Capture the cell that displays the provided text and extract its [x, y] central coordinate. 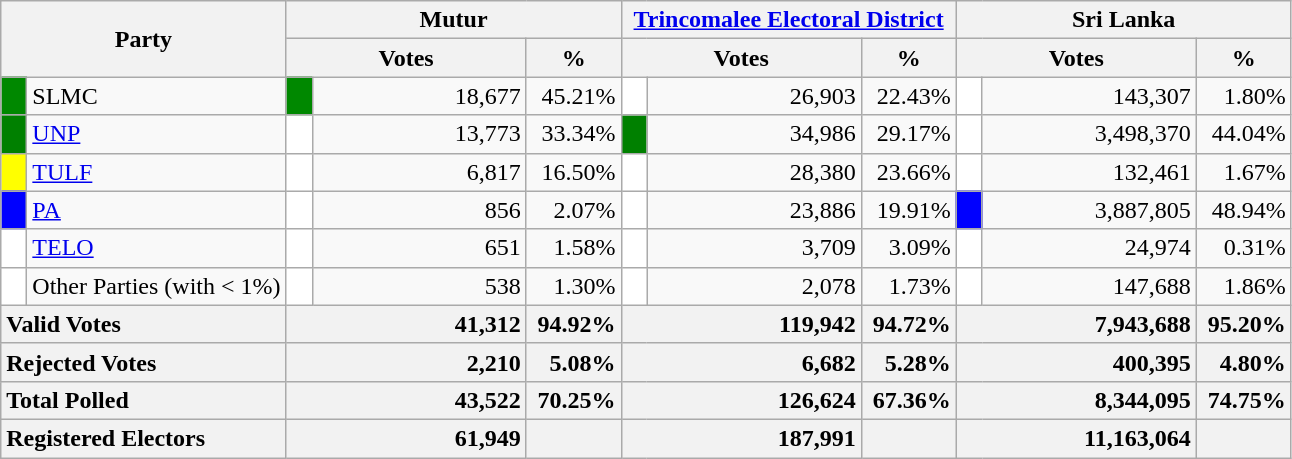
SLMC [156, 96]
PA [156, 210]
UNP [156, 134]
1.86% [1244, 286]
23.66% [908, 172]
11,163,064 [1076, 438]
Trincomalee Electoral District [788, 20]
132,461 [1089, 172]
Valid Votes [144, 324]
18,677 [419, 96]
3,887,805 [1089, 210]
48.94% [1244, 210]
70.25% [574, 400]
2,078 [754, 286]
1.80% [1244, 96]
400,395 [1076, 362]
2.07% [574, 210]
28,380 [754, 172]
119,942 [741, 324]
126,624 [741, 400]
2,210 [406, 362]
Total Polled [144, 400]
29.17% [908, 134]
856 [419, 210]
19.91% [908, 210]
45.21% [574, 96]
1.73% [908, 286]
1.30% [574, 286]
43,522 [406, 400]
3,498,370 [1089, 134]
41,312 [406, 324]
67.36% [908, 400]
26,903 [754, 96]
16.50% [574, 172]
143,307 [1089, 96]
Other Parties (with < 1%) [156, 286]
22.43% [908, 96]
8,344,095 [1076, 400]
651 [419, 248]
61,949 [406, 438]
Party [144, 39]
4.80% [1244, 362]
3.09% [908, 248]
Rejected Votes [144, 362]
147,688 [1089, 286]
Sri Lanka [1124, 20]
7,943,688 [1076, 324]
1.58% [574, 248]
94.92% [574, 324]
0.31% [1244, 248]
5.28% [908, 362]
94.72% [908, 324]
13,773 [419, 134]
538 [419, 286]
Registered Electors [144, 438]
TULF [156, 172]
TELO [156, 248]
23,886 [754, 210]
95.20% [1244, 324]
74.75% [1244, 400]
6,817 [419, 172]
187,991 [741, 438]
44.04% [1244, 134]
3,709 [754, 248]
34,986 [754, 134]
6,682 [741, 362]
Mutur [454, 20]
1.67% [1244, 172]
33.34% [574, 134]
5.08% [574, 362]
24,974 [1089, 248]
